Locate the cell with the specified text and output its [x, y] center coordinate. 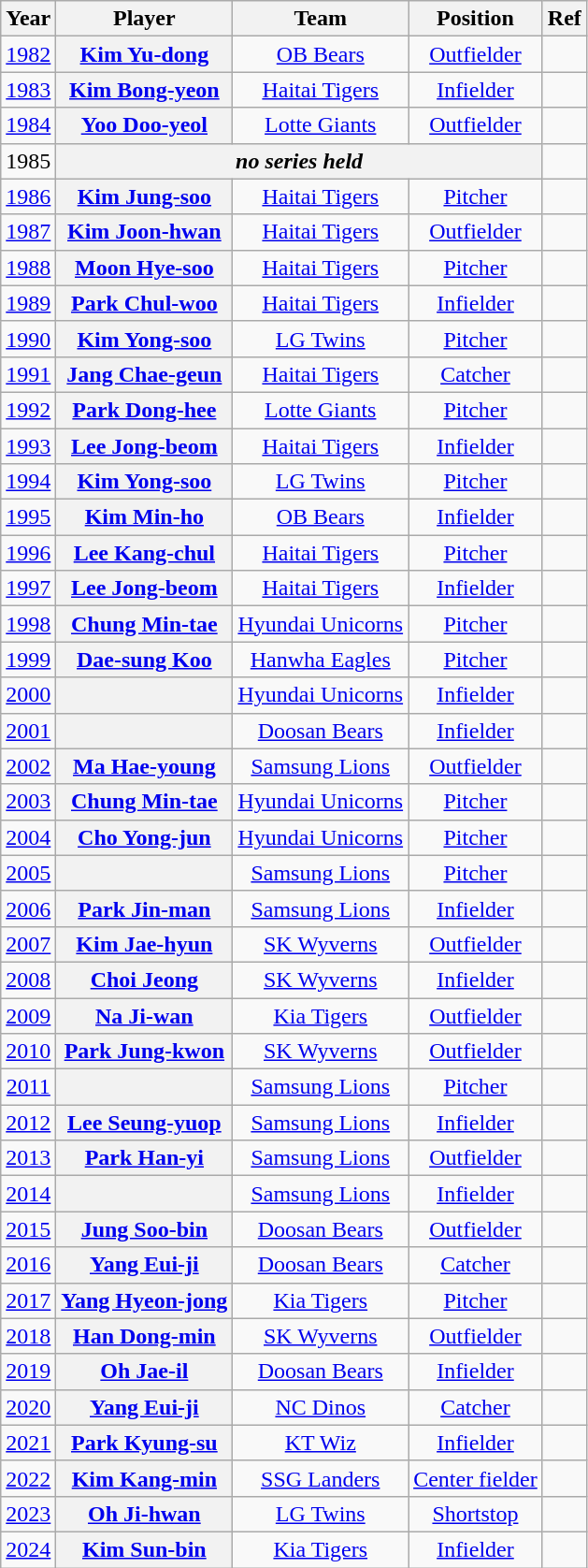
Hanwha Eagles [321, 660]
Kim Jung-soo [144, 196]
Ma Hae-young [144, 766]
Park Dong-hee [144, 410]
Kim Kang-min [144, 1478]
Park Chul-woo [144, 303]
1985 [28, 161]
Park Han-yi [144, 1158]
1987 [28, 232]
2013 [28, 1158]
2017 [28, 1300]
Oh Ji-hwan [144, 1514]
1993 [28, 446]
1990 [28, 339]
1998 [28, 624]
Lee Seung-yuop [144, 1123]
Kim Joon-hwan [144, 232]
2003 [28, 802]
Shortstop [476, 1514]
2010 [28, 1052]
2021 [28, 1443]
Kim Bong-yeon [144, 90]
1994 [28, 482]
2019 [28, 1372]
Kim Jae-hyun [144, 944]
1982 [28, 54]
2002 [28, 766]
2005 [28, 873]
2014 [28, 1194]
2008 [28, 980]
Park Jin-man [144, 908]
2018 [28, 1336]
Yang Hyeon-jong [144, 1300]
Oh Jae-il [144, 1372]
1989 [28, 303]
Year [28, 19]
Lee Kang-chul [144, 553]
Position [476, 19]
Yoo Doo-yeol [144, 125]
1995 [28, 517]
Kim Yu-dong [144, 54]
1997 [28, 588]
2020 [28, 1407]
Center fielder [476, 1478]
2004 [28, 837]
2016 [28, 1265]
Dae-sung Koo [144, 660]
Player [144, 19]
2006 [28, 908]
2022 [28, 1478]
Kim Min-ho [144, 517]
Ref [565, 19]
Park Jung-kwon [144, 1052]
1991 [28, 374]
Han Dong-min [144, 1336]
Park Kyung-su [144, 1443]
no series held [299, 161]
Moon Hye-soo [144, 268]
2009 [28, 1015]
Na Ji-wan [144, 1015]
NC Dinos [321, 1407]
KT Wiz [321, 1443]
1996 [28, 553]
1986 [28, 196]
Jang Chae-geun [144, 374]
1988 [28, 268]
2015 [28, 1229]
1984 [28, 125]
1992 [28, 410]
2011 [28, 1087]
1999 [28, 660]
2024 [28, 1549]
1983 [28, 90]
2023 [28, 1514]
SSG Landers [321, 1478]
Jung Soo-bin [144, 1229]
2007 [28, 944]
2001 [28, 731]
Team [321, 19]
Choi Jeong [144, 980]
Cho Yong-jun [144, 837]
2000 [28, 695]
Kim Sun-bin [144, 1549]
2012 [28, 1123]
